Locate the cell with the specified text and output its [x, y] center coordinate. 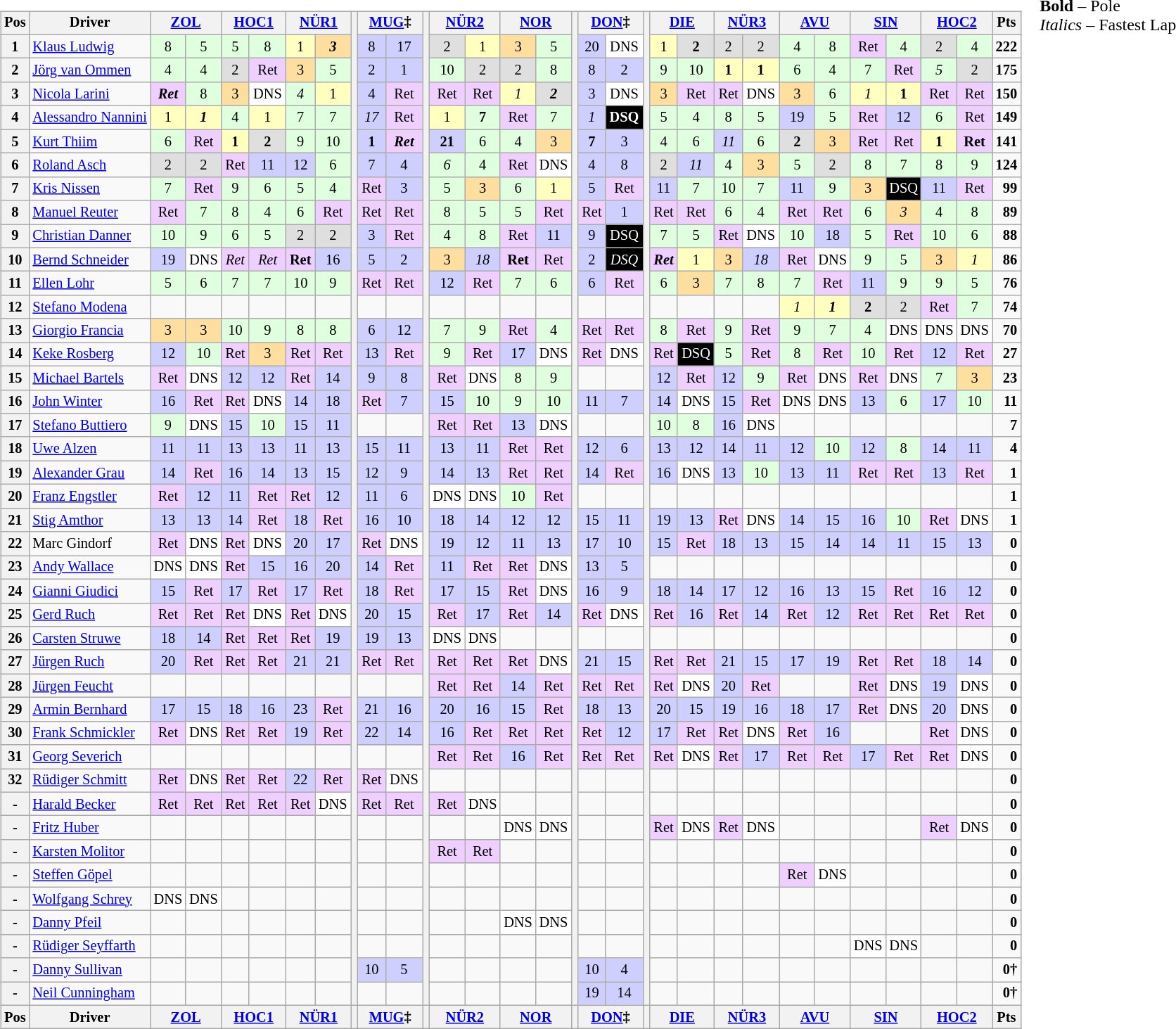
31 [15, 757]
Franz Engstler [89, 497]
Rüdiger Seyffarth [89, 946]
Danny Pfeil [89, 923]
Kris Nissen [89, 188]
24 [15, 591]
Klaus Ludwig [89, 46]
Karsten Molitor [89, 852]
Steffen Göpel [89, 875]
76 [1006, 283]
Keke Rosberg [89, 354]
149 [1006, 117]
28 [15, 686]
Harald Becker [89, 804]
Gianni Giudici [89, 591]
Neil Cunningham [89, 994]
141 [1006, 141]
175 [1006, 70]
29 [15, 710]
Marc Gindorf [89, 544]
Wolfgang Schrey [89, 899]
Stefano Buttiero [89, 426]
Jörg van Ommen [89, 70]
89 [1006, 212]
Roland Asch [89, 165]
Danny Sullivan [89, 970]
Andy Wallace [89, 568]
32 [15, 781]
Alexander Grau [89, 473]
Alessandro Nannini [89, 117]
26 [15, 639]
Giorgio Francia [89, 331]
Georg Severich [89, 757]
74 [1006, 307]
Bernd Schneider [89, 260]
86 [1006, 260]
70 [1006, 331]
Kurt Thiim [89, 141]
30 [15, 733]
Carsten Struwe [89, 639]
Armin Bernhard [89, 710]
Rüdiger Schmitt [89, 781]
99 [1006, 188]
Jürgen Feucht [89, 686]
John Winter [89, 402]
Stig Amthor [89, 520]
Fritz Huber [89, 828]
124 [1006, 165]
Jürgen Ruch [89, 662]
Ellen Lohr [89, 283]
Gerd Ruch [89, 615]
25 [15, 615]
Frank Schmickler [89, 733]
222 [1006, 46]
Nicola Larini [89, 94]
Christian Danner [89, 236]
88 [1006, 236]
Michael Bartels [89, 378]
Manuel Reuter [89, 212]
Uwe Alzen [89, 449]
150 [1006, 94]
Stefano Modena [89, 307]
